Provide the [X, Y] coordinate of the cell's center where the given text is located.  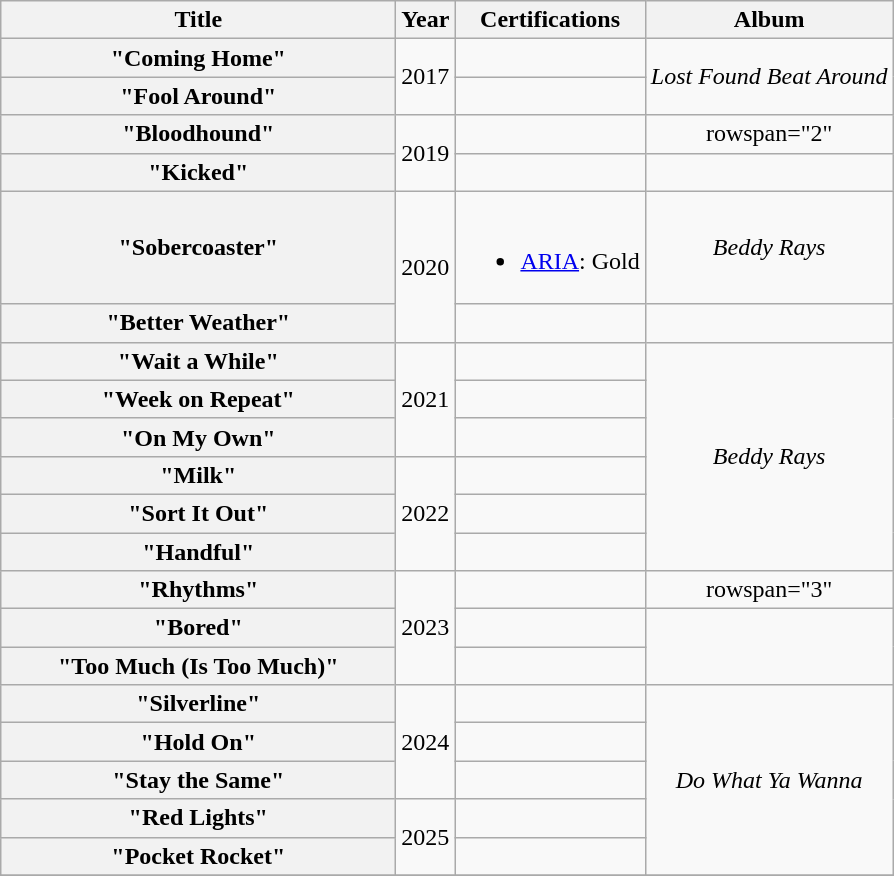
Do What Ya Wanna [769, 780]
2023 [426, 628]
rowspan="3" [769, 590]
Album [769, 20]
"Too Much (Is Too Much)" [198, 666]
2020 [426, 266]
"Milk" [198, 475]
"Handful" [198, 551]
"Silverline" [198, 704]
Year [426, 20]
ARIA: Gold [550, 248]
"Better Weather" [198, 323]
"Week on Repeat" [198, 399]
2025 [426, 837]
2021 [426, 399]
"Rhythms" [198, 590]
"Red Lights" [198, 818]
Lost Found Beat Around [769, 77]
"Stay the Same" [198, 780]
2017 [426, 77]
"Hold On" [198, 742]
2022 [426, 513]
"Pocket Rocket" [198, 856]
"Bored" [198, 628]
"Wait a While" [198, 361]
"Kicked" [198, 172]
rowspan="2" [769, 134]
2019 [426, 153]
Title [198, 20]
"Sort It Out" [198, 513]
"Sobercoaster" [198, 248]
"Fool Around" [198, 96]
Certifications [550, 20]
"On My Own" [198, 437]
"Coming Home" [198, 58]
"Bloodhound" [198, 134]
2024 [426, 742]
